Identify which cell holds the provided text, then report its (x, y) central coordinate. 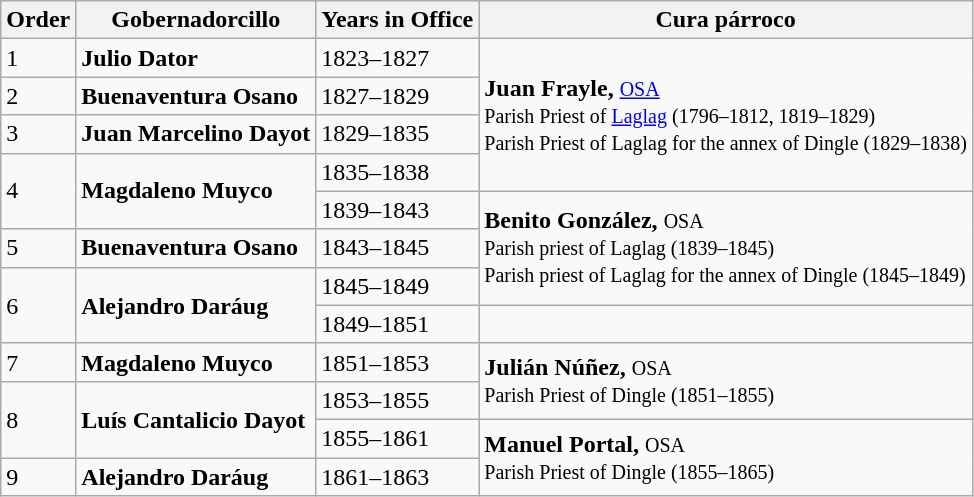
Luís Cantalicio Dayot (196, 419)
Juan Marcelino Dayot (196, 134)
Julián Núñez, OSAParish Priest of Dingle (1851–1855) (726, 381)
1829–1835 (398, 134)
Cura párroco (726, 20)
1855–1861 (398, 438)
8 (38, 419)
1827–1829 (398, 96)
1835–1838 (398, 172)
Manuel Portal, OSAParish Priest of Dingle (1855–1865) (726, 457)
5 (38, 248)
9 (38, 477)
Gobernadorcillo (196, 20)
1 (38, 58)
3 (38, 134)
1849–1851 (398, 324)
1851–1853 (398, 362)
Julio Dator (196, 58)
Years in Office (398, 20)
1861–1863 (398, 477)
7 (38, 362)
2 (38, 96)
1853–1855 (398, 400)
1843–1845 (398, 248)
1845–1849 (398, 286)
1823–1827 (398, 58)
Benito González, OSAParish priest of Laglag (1839–1845)Parish priest of Laglag for the annex of Dingle (1845–1849) (726, 248)
4 (38, 191)
Juan Frayle, OSAParish Priest of Laglag (1796–1812, 1819–1829)Parish Priest of Laglag for the annex of Dingle (1829–1838) (726, 115)
6 (38, 305)
Order (38, 20)
1839–1843 (398, 210)
